Scan for the cell matching the given text and deliver its [x, y] coordinate at center. 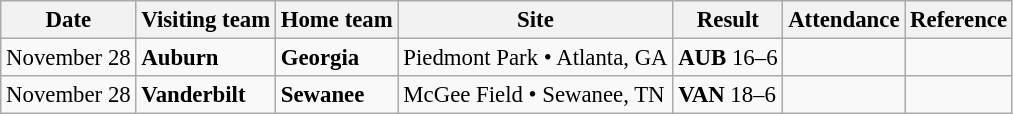
Piedmont Park • Atlanta, GA [536, 58]
Site [536, 20]
Reference [959, 20]
Home team [336, 20]
Result [728, 20]
AUB 16–6 [728, 58]
Date [68, 20]
Auburn [206, 58]
Sewanee [336, 95]
Vanderbilt [206, 95]
McGee Field • Sewanee, TN [536, 95]
Attendance [844, 20]
Visiting team [206, 20]
Georgia [336, 58]
VAN 18–6 [728, 95]
